Scan for the cell matching the given text and deliver its [x, y] coordinate at center. 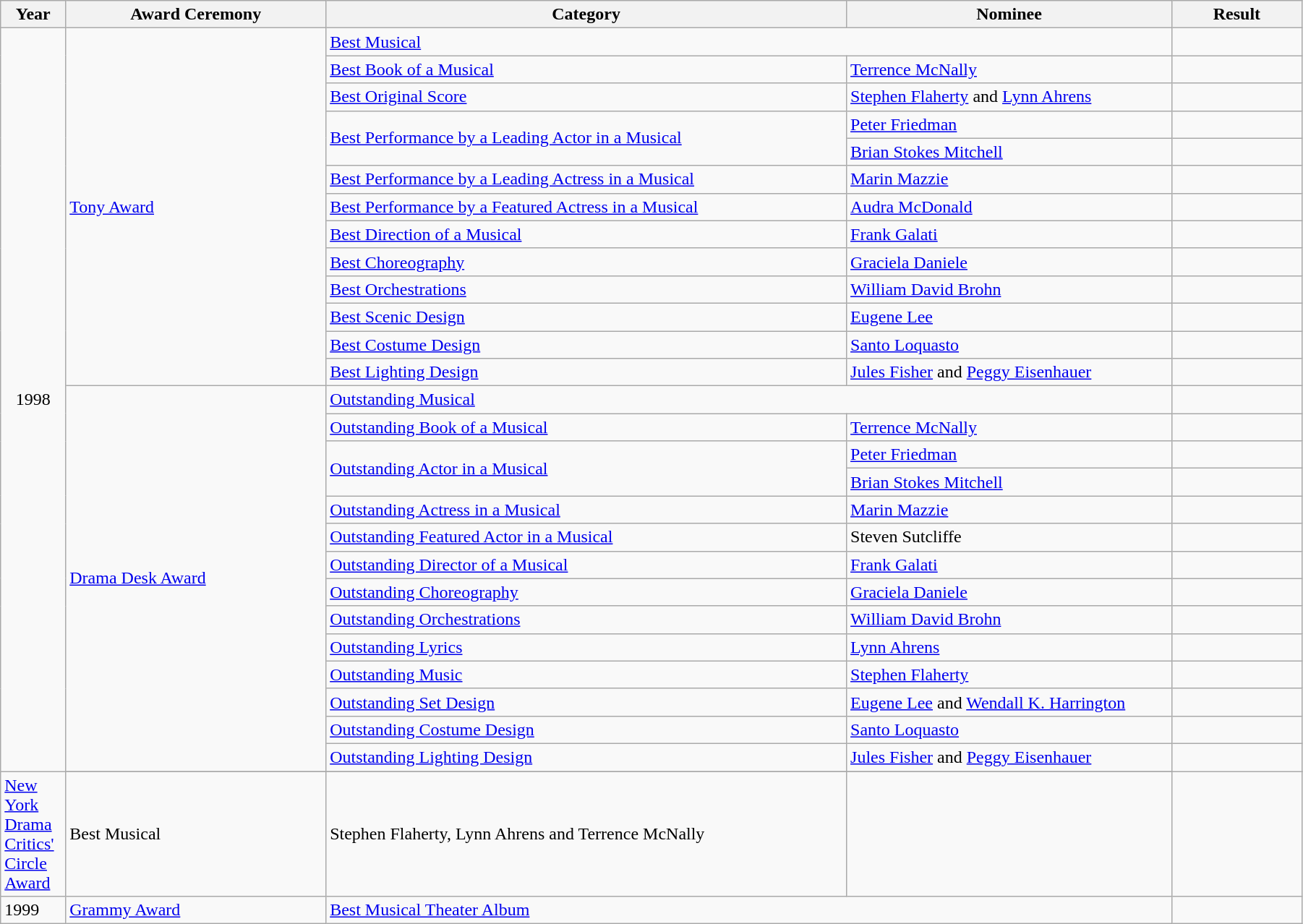
Steven Sutcliffe [1009, 537]
Outstanding Orchestrations [586, 620]
Best Scenic Design [586, 317]
Best Orchestrations [586, 289]
Stephen Flaherty, Lynn Ahrens and Terrence McNally [586, 833]
Eugene Lee and Wendall K. Harrington [1009, 702]
Best Choreography [586, 262]
Stephen Flaherty [1009, 675]
Best Musical Theater Album [749, 910]
Outstanding Actress in a Musical [586, 510]
Best Costume Design [586, 345]
Result [1236, 14]
Outstanding Book of a Musical [586, 427]
New York Drama Critics' Circle Award [33, 833]
Grammy Award [196, 910]
Best Original Score [586, 97]
Best Performance by a Featured Actress in a Musical [586, 207]
Lynn Ahrens [1009, 647]
Stephen Flaherty and Lynn Ahrens [1009, 97]
Best Performance by a Leading Actress in a Musical [586, 179]
Award Ceremony [196, 14]
Best Direction of a Musical [586, 234]
Best Performance by a Leading Actor in a Musical [586, 138]
Outstanding Lighting Design [586, 757]
Tony Award [196, 207]
Outstanding Costume Design [586, 730]
Drama Desk Award [196, 578]
Outstanding Director of a Musical [586, 565]
Outstanding Lyrics [586, 647]
Outstanding Musical [749, 400]
Audra McDonald [1009, 207]
1999 [33, 910]
Nominee [1009, 14]
Category [586, 14]
Best Lighting Design [586, 372]
Outstanding Featured Actor in a Musical [586, 537]
Best Book of a Musical [586, 69]
Outstanding Music [586, 675]
1998 [33, 400]
Outstanding Set Design [586, 702]
Eugene Lee [1009, 317]
Outstanding Actor in a Musical [586, 469]
Outstanding Choreography [586, 592]
Year [33, 14]
